Find where the given text appears and provide that cell's center as [X, Y] coordinate. 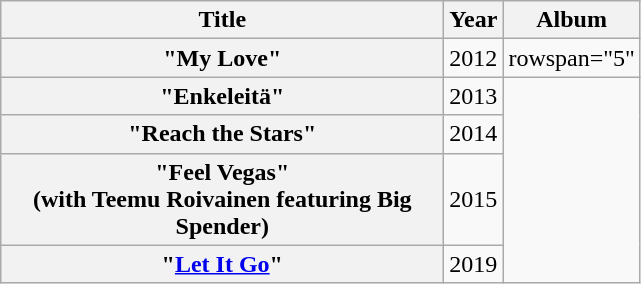
2015 [474, 199]
2013 [474, 96]
"Feel Vegas"(with Teemu Roivainen featuring Big Spender) [222, 199]
Album [572, 20]
"My Love" [222, 58]
"Enkeleitä" [222, 96]
2014 [474, 134]
2012 [474, 58]
2019 [474, 264]
Year [474, 20]
"Reach the Stars" [222, 134]
Title [222, 20]
"Let It Go" [222, 264]
rowspan="5" [572, 58]
